Pinpoint the cell where the given text exists, returning its (x, y) midpoint coordinate. 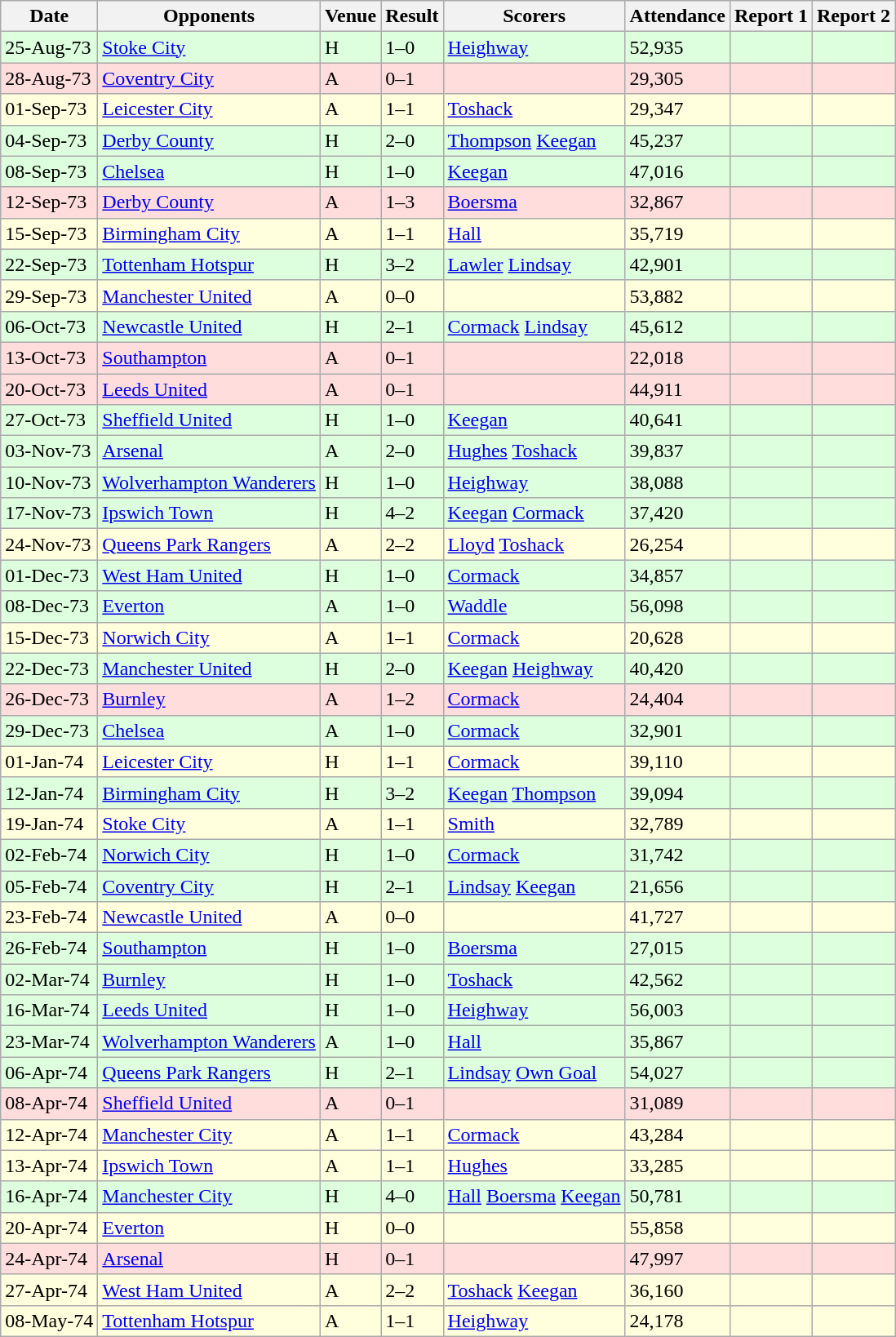
38,088 (677, 482)
43,284 (677, 1135)
01-Sep-73 (49, 109)
42,901 (677, 264)
12-Apr-74 (49, 1135)
Lindsay Keegan (534, 886)
17-Nov-73 (49, 513)
27,015 (677, 948)
24-Nov-73 (49, 544)
20,628 (677, 637)
32,789 (677, 824)
Opponents (209, 16)
26-Feb-74 (49, 948)
40,420 (677, 668)
29-Dec-73 (49, 731)
39,094 (677, 793)
Waddle (534, 606)
31,742 (677, 855)
25-Aug-73 (49, 47)
36,160 (677, 1290)
19-Jan-74 (49, 824)
45,237 (677, 140)
37,420 (677, 513)
Hughes Toshack (534, 451)
29-Sep-73 (49, 295)
Hall Boersma Keegan (534, 1197)
Keegan Cormack (534, 513)
08-Apr-74 (49, 1104)
Report 1 (770, 16)
1–3 (412, 202)
01-Jan-74 (49, 762)
23-Feb-74 (49, 917)
15-Sep-73 (49, 233)
21,656 (677, 886)
24,404 (677, 700)
24-Apr-74 (49, 1259)
16-Apr-74 (49, 1197)
45,612 (677, 326)
Venue (350, 16)
50,781 (677, 1197)
53,882 (677, 295)
35,719 (677, 233)
22,018 (677, 358)
1–2 (412, 700)
12-Sep-73 (49, 202)
10-Nov-73 (49, 482)
13-Oct-73 (49, 358)
06-Apr-74 (49, 1073)
29,347 (677, 109)
Toshack Keegan (534, 1290)
04-Sep-73 (49, 140)
32,901 (677, 731)
06-Oct-73 (49, 326)
47,016 (677, 171)
44,911 (677, 389)
26,254 (677, 544)
Scorers (534, 16)
33,285 (677, 1166)
34,857 (677, 575)
22-Dec-73 (49, 668)
27-Oct-73 (49, 420)
28-Aug-73 (49, 78)
22-Sep-73 (49, 264)
42,562 (677, 979)
Cormack Lindsay (534, 326)
52,935 (677, 47)
08-Sep-73 (49, 171)
Smith (534, 824)
27-Apr-74 (49, 1290)
54,027 (677, 1073)
01-Dec-73 (49, 575)
12-Jan-74 (49, 793)
29,305 (677, 78)
4–0 (412, 1197)
08-Dec-73 (49, 606)
Result (412, 16)
08-May-74 (49, 1321)
15-Dec-73 (49, 637)
39,837 (677, 451)
Lawler Lindsay (534, 264)
03-Nov-73 (49, 451)
32,867 (677, 202)
13-Apr-74 (49, 1166)
20-Apr-74 (49, 1228)
41,727 (677, 917)
26-Dec-73 (49, 700)
Keegan Heighway (534, 668)
35,867 (677, 1042)
55,858 (677, 1228)
31,089 (677, 1104)
05-Feb-74 (49, 886)
56,003 (677, 1011)
02-Feb-74 (49, 855)
39,110 (677, 762)
16-Mar-74 (49, 1011)
47,997 (677, 1259)
Lloyd Toshack (534, 544)
24,178 (677, 1321)
Lindsay Own Goal (534, 1073)
Hughes (534, 1166)
Report 2 (854, 16)
23-Mar-74 (49, 1042)
40,641 (677, 420)
4–2 (412, 513)
56,098 (677, 606)
Date (49, 16)
Keegan Thompson (534, 793)
20-Oct-73 (49, 389)
Thompson Keegan (534, 140)
Attendance (677, 16)
02-Mar-74 (49, 979)
